Search for the cell housing the specified text and yield its (X, Y) center coordinate. 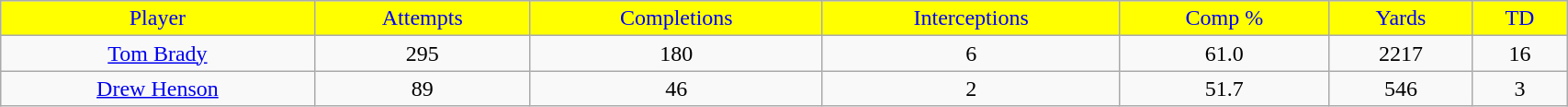
TD (1519, 18)
2 (971, 89)
61.0 (1224, 53)
180 (676, 53)
2217 (1402, 53)
51.7 (1224, 89)
Interceptions (971, 18)
Comp % (1224, 18)
Completions (676, 18)
Drew Henson (158, 89)
Yards (1402, 18)
Player (158, 18)
546 (1402, 89)
295 (423, 53)
3 (1519, 89)
46 (676, 89)
89 (423, 89)
16 (1519, 53)
Attempts (423, 18)
Tom Brady (158, 53)
6 (971, 53)
